Return the (x, y) coordinate for the center point of the cell that contains the specified text.  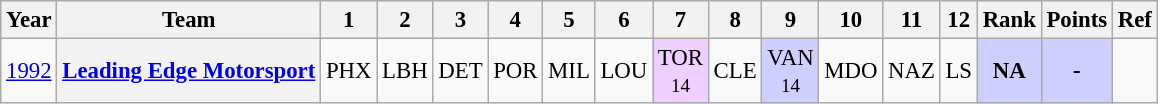
1992 (29, 72)
5 (569, 20)
Year (29, 20)
NA (1009, 72)
4 (516, 20)
VAN14 (790, 72)
3 (460, 20)
CLE (735, 72)
2 (405, 20)
POR (516, 72)
PHX (349, 72)
7 (681, 20)
- (1076, 72)
MDO (851, 72)
LS (958, 72)
Leading Edge Motorsport (189, 72)
Points (1076, 20)
12 (958, 20)
Team (189, 20)
NAZ (912, 72)
Rank (1009, 20)
TOR14 (681, 72)
Ref (1136, 20)
8 (735, 20)
9 (790, 20)
DET (460, 72)
MIL (569, 72)
LBH (405, 72)
LOU (624, 72)
11 (912, 20)
10 (851, 20)
1 (349, 20)
6 (624, 20)
